Locate the cell with the specified text and output its [x, y] center coordinate. 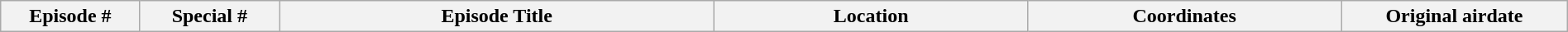
Episode # [70, 16]
Location [872, 16]
Coordinates [1184, 16]
Original airdate [1455, 16]
Episode Title [497, 16]
Special # [209, 16]
